From the cell containing the given text, extract its center point as [x, y] coordinate. 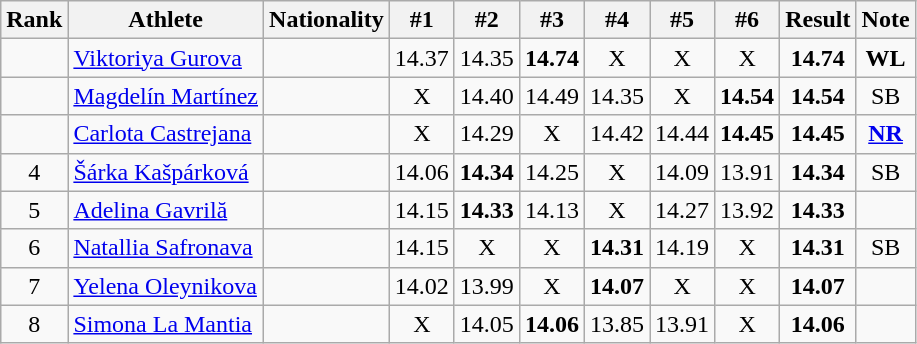
14.09 [682, 172]
#1 [422, 20]
#6 [748, 20]
#3 [552, 20]
14.49 [552, 96]
WL [886, 58]
14.02 [422, 286]
13.99 [486, 286]
14.27 [682, 210]
5 [34, 210]
Natallia Safronava [166, 248]
14.44 [682, 134]
Šárka Kašpárková [166, 172]
Rank [34, 20]
6 [34, 248]
8 [34, 324]
Result [818, 20]
14.42 [616, 134]
7 [34, 286]
NR [886, 134]
13.85 [616, 324]
14.40 [486, 96]
14.13 [552, 210]
Yelena Oleynikova [166, 286]
Nationality [327, 20]
Note [886, 20]
14.29 [486, 134]
Viktoriya Gurova [166, 58]
4 [34, 172]
Simona La Mantia [166, 324]
#4 [616, 20]
#5 [682, 20]
14.19 [682, 248]
14.25 [552, 172]
14.05 [486, 324]
Adelina Gavrilă [166, 210]
Carlota Castrejana [166, 134]
Magdelín Martínez [166, 96]
#2 [486, 20]
13.92 [748, 210]
Athlete [166, 20]
14.37 [422, 58]
